Detect which cell encompasses the target text, then output its (X, Y) center coordinate. 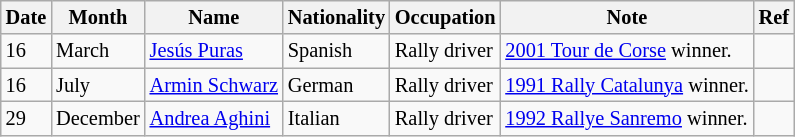
Jesús Puras (214, 51)
1991 Rally Catalunya winner. (626, 85)
2001 Tour de Corse winner. (626, 51)
July (98, 85)
March (98, 51)
German (336, 85)
Spanish (336, 51)
Ref (774, 17)
Italian (336, 118)
Andrea Aghini (214, 118)
29 (26, 118)
Occupation (445, 17)
Name (214, 17)
Note (626, 17)
Armin Schwarz (214, 85)
Date (26, 17)
December (98, 118)
Month (98, 17)
Nationality (336, 17)
1992 Rallye Sanremo winner. (626, 118)
